Find where the given text appears and provide that cell's center as [X, Y] coordinate. 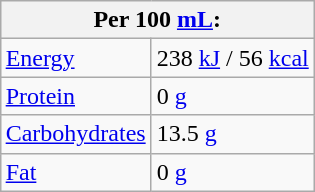
238 kJ / 56 kcal [232, 58]
13.5 g [232, 134]
Fat [76, 172]
Carbohydrates [76, 134]
Protein [76, 96]
Energy [76, 58]
Per 100 mL: [157, 20]
